Return the (X, Y) coordinate for the center point of the cell that contains the specified text.  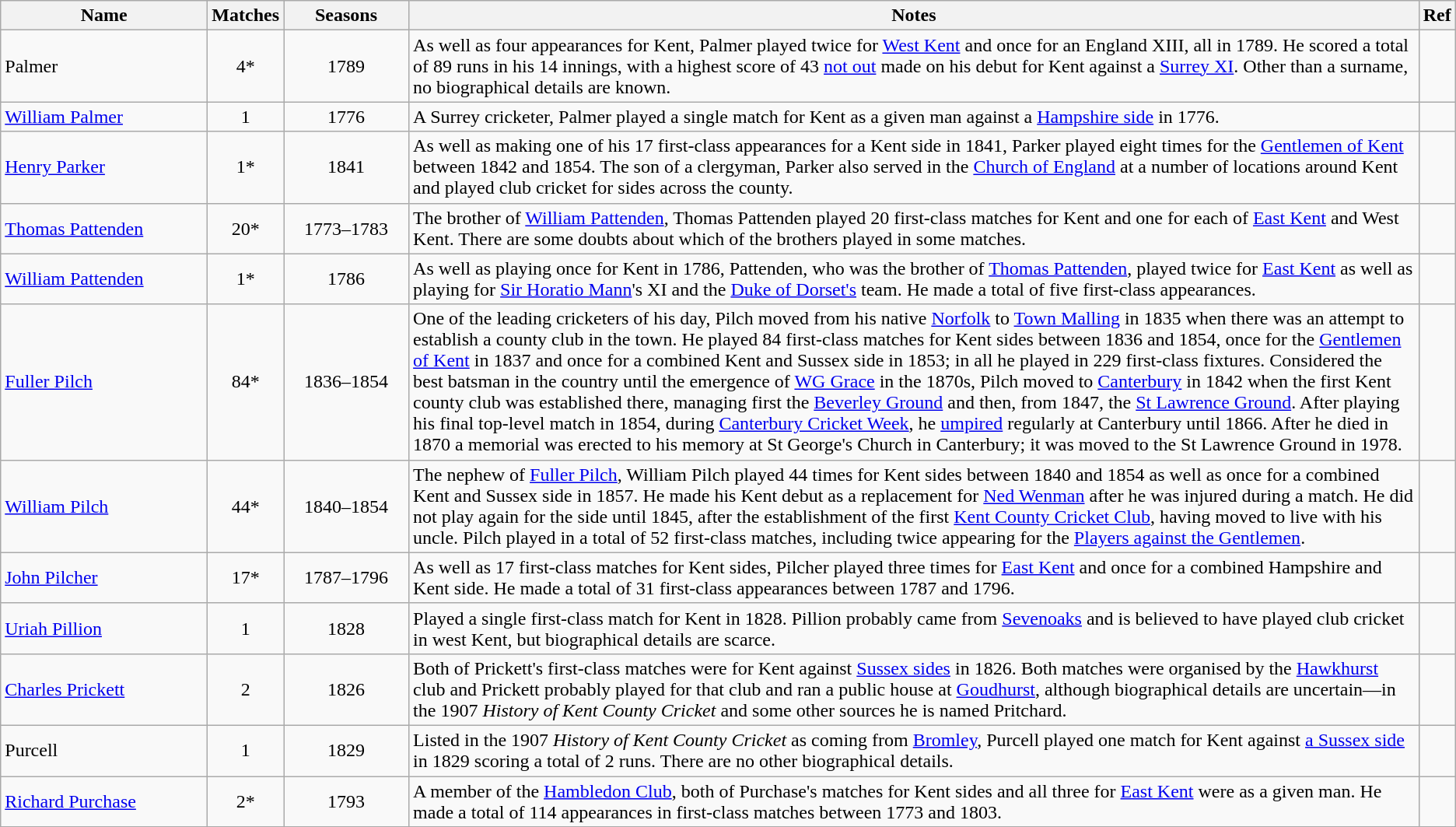
William Pilch (104, 506)
1840–1854 (347, 506)
William Palmer (104, 117)
20* (246, 229)
1776 (347, 117)
1787–1796 (347, 577)
17* (246, 577)
Ref (1437, 16)
1786 (347, 279)
2 (246, 689)
Purcell (104, 750)
Fuller Pilch (104, 382)
Charles Prickett (104, 689)
1841 (347, 167)
Richard Purchase (104, 801)
Palmer (104, 66)
84* (246, 382)
1773–1783 (347, 229)
4* (246, 66)
Henry Parker (104, 167)
1793 (347, 801)
Uriah Pillion (104, 629)
William Pattenden (104, 279)
John Pilcher (104, 577)
1826 (347, 689)
1829 (347, 750)
Name (104, 16)
A Surrey cricketer, Palmer played a single match for Kent as a given man against a Hampshire side in 1776. (915, 117)
1789 (347, 66)
1836–1854 (347, 382)
2* (246, 801)
Notes (915, 16)
Matches (246, 16)
44* (246, 506)
Seasons (347, 16)
1828 (347, 629)
Thomas Pattenden (104, 229)
